Scan for the cell matching the given text and deliver its (x, y) coordinate at center. 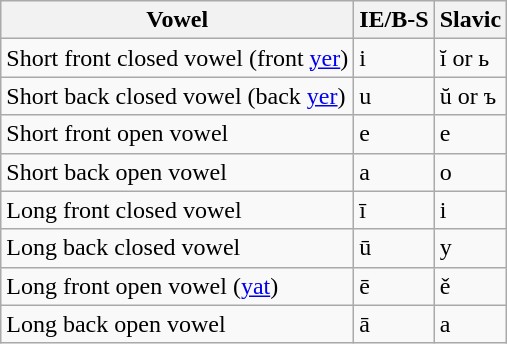
u (394, 96)
Short front open vowel (178, 134)
Vowel (178, 20)
Short back open vowel (178, 172)
ē (394, 286)
ā (394, 324)
Long back closed vowel (178, 248)
Short front closed vowel (front yer) (178, 58)
o (470, 172)
ū (394, 248)
Long front closed vowel (178, 210)
y (470, 248)
Long back open vowel (178, 324)
ě (470, 286)
ī (394, 210)
Short back closed vowel (back yer) (178, 96)
Slavic (470, 20)
ŭ or ъ (470, 96)
ĭ or ь (470, 58)
IE/B-S (394, 20)
Long front open vowel (yat) (178, 286)
